Return the [X, Y] coordinate for the center point of the cell that contains the specified text.  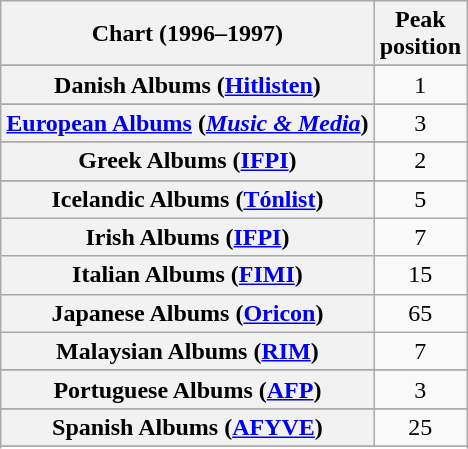
Italian Albums (FIMI) [188, 275]
Japanese Albums (Oricon) [188, 313]
5 [420, 199]
Peakposition [420, 34]
2 [420, 161]
Irish Albums (IFPI) [188, 237]
25 [420, 427]
Icelandic Albums (Tónlist) [188, 199]
Spanish Albums (AFYVE) [188, 427]
Portuguese Albums (AFP) [188, 389]
15 [420, 275]
Chart (1996–1997) [188, 34]
European Albums (Music & Media) [188, 123]
Greek Albums (IFPI) [188, 161]
1 [420, 85]
65 [420, 313]
Danish Albums (Hitlisten) [188, 85]
Malaysian Albums (RIM) [188, 351]
